Determine the [X, Y] coordinate at the center of the cell enclosing the given text.  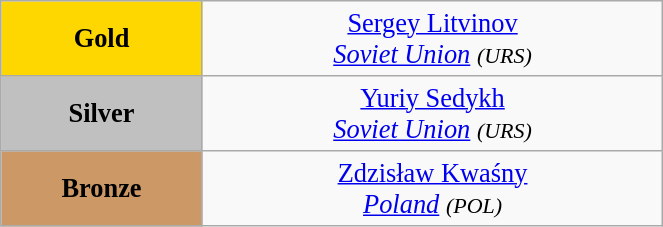
Yuriy SedykhSoviet Union (URS) [432, 112]
Gold [102, 38]
Bronze [102, 188]
Silver [102, 112]
Sergey LitvinovSoviet Union (URS) [432, 38]
Zdzisław KwaśnyPoland (POL) [432, 188]
